For the text-containing cell, return its midpoint in [x, y] coordinate format. 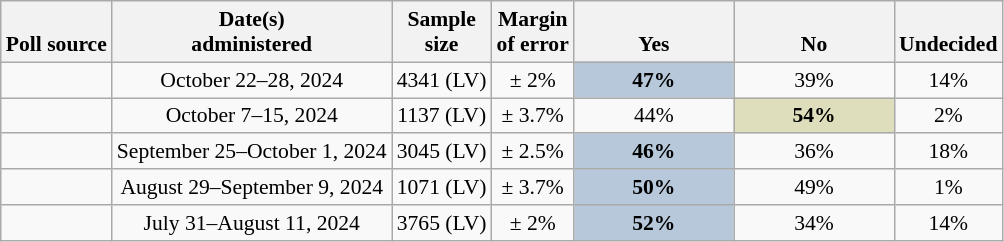
3045 (LV) [442, 152]
Marginof error [533, 32]
52% [654, 223]
Samplesize [442, 32]
Yes [654, 32]
36% [814, 152]
39% [814, 80]
3765 (LV) [442, 223]
47% [654, 80]
August 29–September 9, 2024 [252, 187]
44% [654, 116]
No [814, 32]
Date(s)administered [252, 32]
September 25–October 1, 2024 [252, 152]
Poll source [56, 32]
4341 (LV) [442, 80]
54% [814, 116]
October 7–15, 2024 [252, 116]
1137 (LV) [442, 116]
46% [654, 152]
Undecided [948, 32]
18% [948, 152]
July 31–August 11, 2024 [252, 223]
50% [654, 187]
± 2.5% [533, 152]
1% [948, 187]
49% [814, 187]
2% [948, 116]
1071 (LV) [442, 187]
34% [814, 223]
October 22–28, 2024 [252, 80]
